Find where the given text appears and provide that cell's center as (x, y) coordinate. 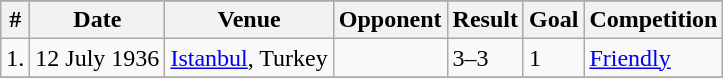
1 (553, 58)
Opponent (390, 20)
Venue (249, 20)
Competition (654, 20)
1. (16, 58)
# (16, 20)
Date (98, 20)
Goal (553, 20)
Result (485, 20)
Istanbul, Turkey (249, 58)
12 July 1936 (98, 58)
3–3 (485, 58)
Friendly (654, 58)
